Capture the cell that displays the provided text and extract its [X, Y] central coordinate. 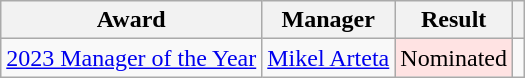
Result [454, 20]
Award [132, 20]
Manager [328, 20]
2023 Manager of the Year [132, 58]
Nominated [454, 58]
Mikel Arteta [328, 58]
